Locate the cell with the specified text and output its [X, Y] center coordinate. 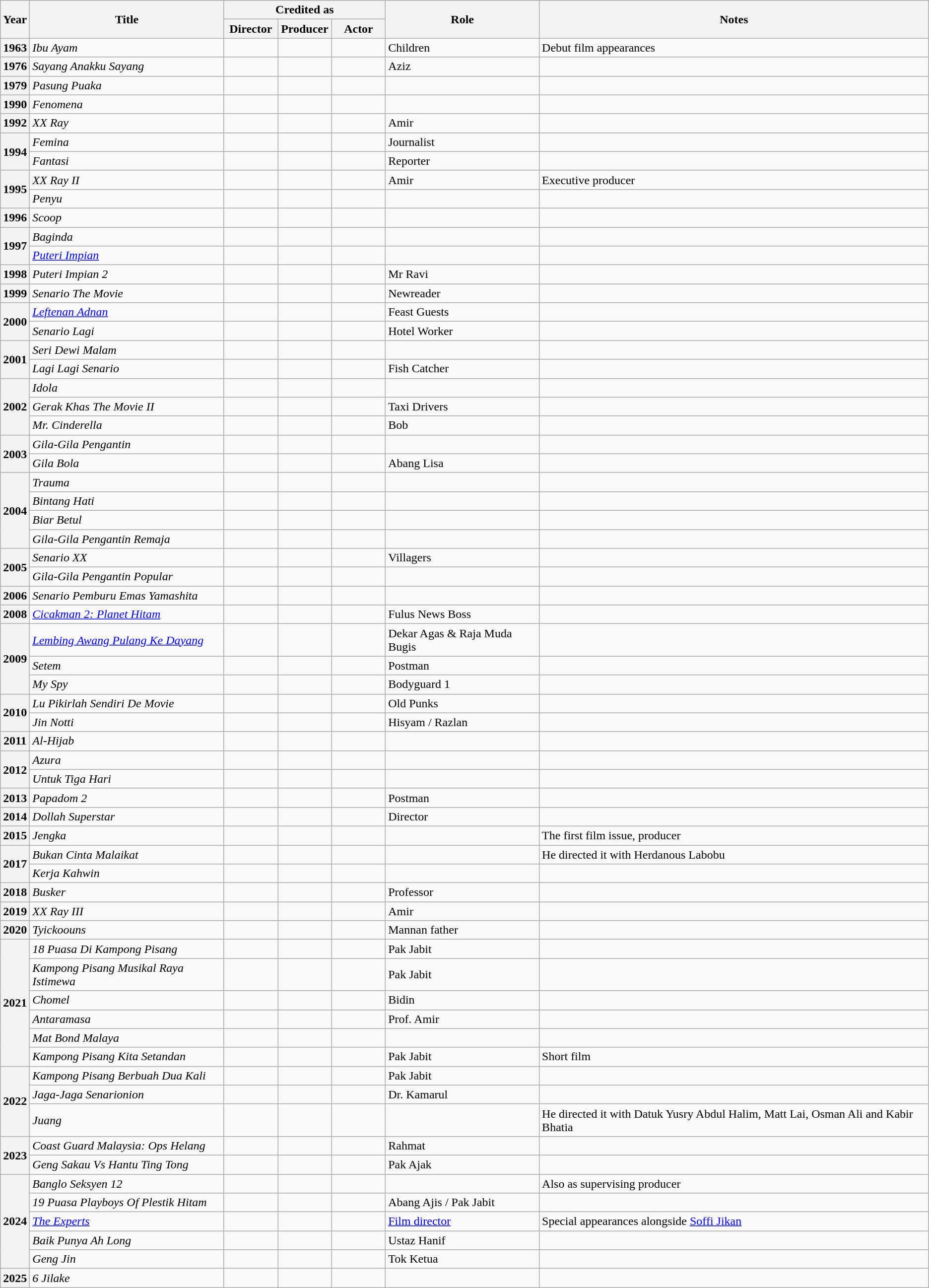
Puteri Impian [127, 256]
Al-Hijab [127, 741]
Hotel Worker [463, 331]
Jin Notti [127, 722]
Antaramasa [127, 1019]
Fish Catcher [463, 369]
Geng Sakau Vs Hantu Ting Tong [127, 1164]
Lembing Awang Pulang Ke Dayang [127, 640]
Kampong Pisang Musikal Raya Istimewa [127, 975]
Lu Pikirlah Sendiri De Movie [127, 703]
2004 [15, 510]
2025 [15, 1278]
Abang Lisa [463, 463]
Gila-Gila Pengantin [127, 444]
Notes [734, 19]
Leftenan Adnan [127, 312]
XX Ray [127, 123]
Journalist [463, 142]
Taxi Drivers [463, 407]
Hisyam / Razlan [463, 722]
2005 [15, 567]
2011 [15, 741]
Busker [127, 892]
Old Punks [463, 703]
Credited as [305, 10]
Lagi Lagi Senario [127, 369]
2001 [15, 359]
2013 [15, 798]
Cicakman 2: Planet Hitam [127, 614]
2024 [15, 1221]
Jaga-Jaga Senarionion [127, 1094]
Trauma [127, 482]
2000 [15, 322]
2012 [15, 769]
Fenomena [127, 104]
Executive producer [734, 180]
Role [463, 19]
1990 [15, 104]
He directed it with Datuk Yusry Abdul Halim, Matt Lai, Osman Ali and Kabir Bhatia [734, 1120]
Setem [127, 666]
Fulus News Boss [463, 614]
Scoop [127, 217]
2018 [15, 892]
Professor [463, 892]
19 Puasa Playboys Of Plestik Hitam [127, 1203]
Bidin [463, 1000]
Bob [463, 425]
Ibu Ayam [127, 48]
Untuk Tiga Hari [127, 779]
Seri Dewi Malam [127, 350]
2017 [15, 864]
2008 [15, 614]
Juang [127, 1120]
2023 [15, 1155]
2019 [15, 911]
Azura [127, 760]
Abang Ajis / Pak Jabit [463, 1203]
Ustaz Hanif [463, 1240]
Villagers [463, 558]
Pasung Puaka [127, 85]
The first film issue, producer [734, 835]
Gila Bola [127, 463]
2014 [15, 816]
1994 [15, 151]
Sayang Anakku Sayang [127, 67]
Senario Pemburu Emas Yamashita [127, 596]
Special appearances alongside Soffi Jikan [734, 1221]
Tok Ketua [463, 1259]
Kampong Pisang Berbuah Dua Kali [127, 1076]
2002 [15, 407]
Gerak Khas The Movie II [127, 407]
Femina [127, 142]
Coast Guard Malaysia: Ops Helang [127, 1146]
Baginda [127, 237]
Chomel [127, 1000]
Film director [463, 1221]
Year [15, 19]
2009 [15, 659]
Children [463, 48]
He directed it with Herdanous Labobu [734, 854]
Dollah Superstar [127, 816]
Dekar Agas & Raja Muda Bugis [463, 640]
2021 [15, 1003]
Gila-Gila Pengantin Popular [127, 577]
Actor [358, 29]
Jengka [127, 835]
Senario Lagi [127, 331]
1995 [15, 189]
Baik Punya Ah Long [127, 1240]
18 Puasa Di Kampong Pisang [127, 949]
The Experts [127, 1221]
2010 [15, 713]
Kerja Kahwin [127, 874]
1997 [15, 246]
Geng Jin [127, 1259]
Mr. Cinderella [127, 425]
Prof. Amir [463, 1019]
Bukan Cinta Malaikat [127, 854]
Aziz [463, 67]
Penyu [127, 199]
Producer [305, 29]
My Spy [127, 684]
6 Jilake [127, 1278]
Banglo Seksyen 12 [127, 1184]
Papadom 2 [127, 798]
Senario XX [127, 558]
Feast Guests [463, 312]
Rahmat [463, 1146]
Bodyguard 1 [463, 684]
2022 [15, 1101]
Mr Ravi [463, 274]
Pak Ajak [463, 1164]
XX Ray II [127, 180]
Also as supervising producer [734, 1184]
2003 [15, 454]
1976 [15, 67]
Mat Bond Malaya [127, 1038]
1996 [15, 217]
2020 [15, 930]
1963 [15, 48]
Kampong Pisang Kita Setandan [127, 1057]
1998 [15, 274]
XX Ray III [127, 911]
Puteri Impian 2 [127, 274]
Short film [734, 1057]
1979 [15, 85]
1992 [15, 123]
Gila-Gila Pengantin Remaja [127, 539]
Title [127, 19]
Bintang Hati [127, 501]
Senario The Movie [127, 293]
Fantasi [127, 161]
Biar Betul [127, 520]
Idola [127, 388]
Debut film appearances [734, 48]
2006 [15, 596]
2015 [15, 835]
Newreader [463, 293]
1999 [15, 293]
Reporter [463, 161]
Mannan father [463, 930]
Tyickoouns [127, 930]
Dr. Kamarul [463, 1094]
